Find where the given text appears and provide that cell's center as (X, Y) coordinate. 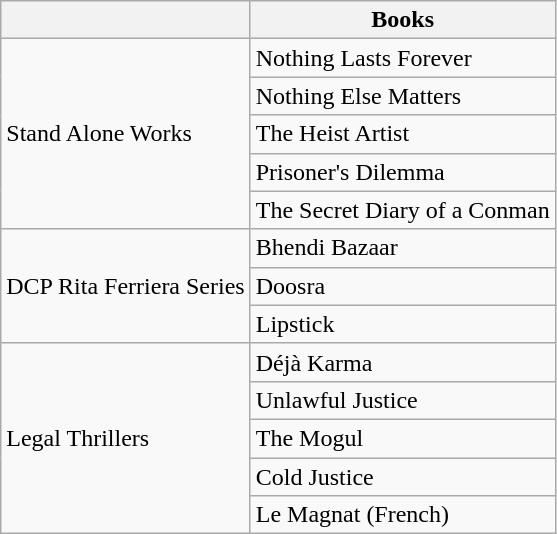
Legal Thrillers (126, 438)
The Heist Artist (402, 134)
The Secret Diary of a Conman (402, 210)
Unlawful Justice (402, 400)
Bhendi Bazaar (402, 248)
Cold Justice (402, 477)
Stand Alone Works (126, 134)
Nothing Else Matters (402, 96)
Doosra (402, 286)
Lipstick (402, 324)
Déjà Karma (402, 362)
Books (402, 20)
Le Magnat (French) (402, 515)
The Mogul (402, 438)
Prisoner's Dilemma (402, 172)
DCP Rita Ferriera Series (126, 286)
Nothing Lasts Forever (402, 58)
